Search for the cell housing the specified text and yield its (X, Y) center coordinate. 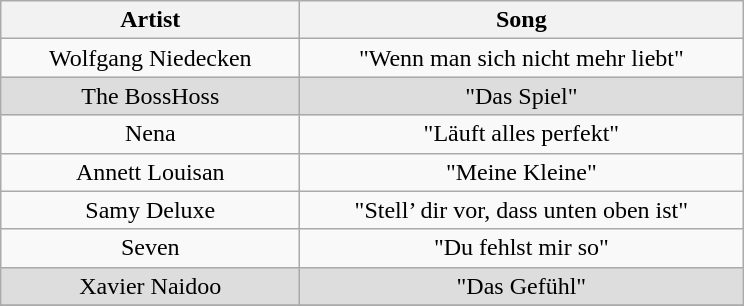
Song (522, 20)
Samy Deluxe (150, 210)
Wolfgang Niedecken (150, 58)
"Meine Kleine" (522, 172)
"Du fehlst mir so" (522, 248)
"Das Gefühl" (522, 286)
"Stell’ dir vor, dass unten oben ist" (522, 210)
Annett Louisan (150, 172)
Seven (150, 248)
Xavier Naidoo (150, 286)
"Das Spiel" (522, 96)
Nena (150, 134)
The BossHoss (150, 96)
Artist (150, 20)
"Läuft alles perfekt" (522, 134)
"Wenn man sich nicht mehr liebt" (522, 58)
